From the cell containing the given text, extract its center point as (X, Y) coordinate. 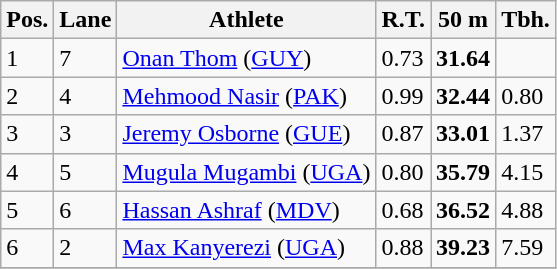
50 m (464, 20)
Mehmood Nasir (PAK) (246, 96)
7.59 (526, 248)
Tbh. (526, 20)
1.37 (526, 134)
39.23 (464, 248)
0.73 (404, 58)
32.44 (464, 96)
7 (86, 58)
0.68 (404, 210)
1 (28, 58)
4.15 (526, 172)
Mugula Mugambi (UGA) (246, 172)
Jeremy Osborne (GUE) (246, 134)
Max Kanyerezi (UGA) (246, 248)
R.T. (404, 20)
Onan Thom (GUY) (246, 58)
36.52 (464, 210)
Pos. (28, 20)
35.79 (464, 172)
Lane (86, 20)
31.64 (464, 58)
4.88 (526, 210)
Hassan Ashraf (MDV) (246, 210)
0.99 (404, 96)
33.01 (464, 134)
0.88 (404, 248)
0.87 (404, 134)
Athlete (246, 20)
